Output the [X, Y] coordinate of the center of the cell containing the given text.  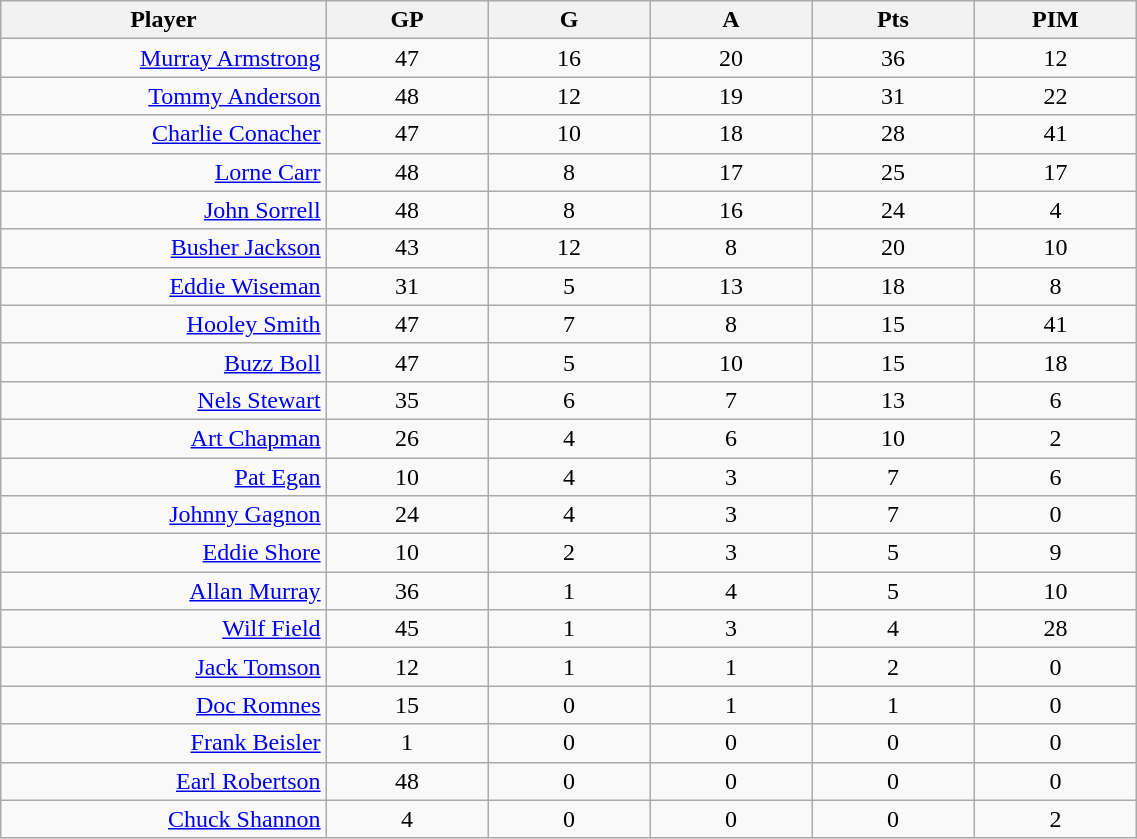
Jack Tomson [164, 667]
Earl Robertson [164, 781]
Doc Romnes [164, 705]
Murray Armstrong [164, 58]
Eddie Shore [164, 553]
26 [407, 438]
19 [731, 96]
Nels Stewart [164, 400]
45 [407, 629]
Player [164, 20]
Pts [893, 20]
Chuck Shannon [164, 819]
Lorne Carr [164, 172]
Allan Murray [164, 591]
22 [1056, 96]
Frank Beisler [164, 743]
PIM [1056, 20]
25 [893, 172]
Eddie Wiseman [164, 286]
Charlie Conacher [164, 134]
Art Chapman [164, 438]
43 [407, 248]
GP [407, 20]
A [731, 20]
9 [1056, 553]
John Sorrell [164, 210]
35 [407, 400]
G [569, 20]
Busher Jackson [164, 248]
Buzz Boll [164, 362]
Hooley Smith [164, 324]
Tommy Anderson [164, 96]
Wilf Field [164, 629]
Pat Egan [164, 477]
Johnny Gagnon [164, 515]
